Extract the (X, Y) coordinate from the center of the cell holding the provided text.  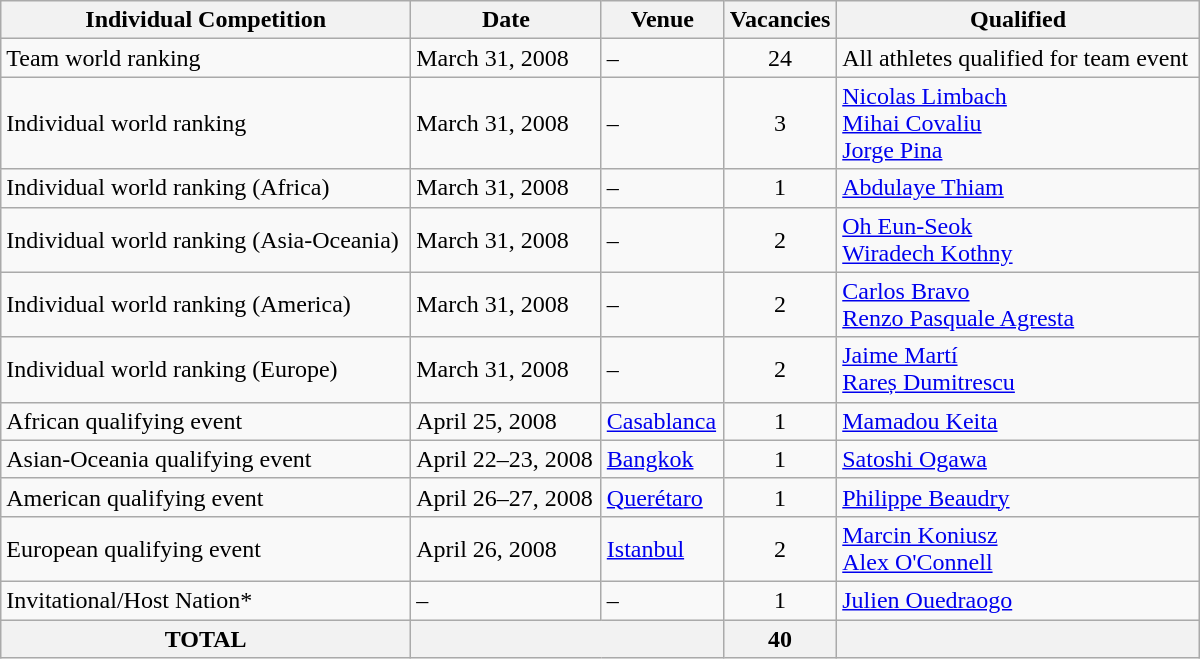
Istanbul (662, 548)
Team world ranking (206, 58)
24 (780, 58)
Carlos Bravo Renzo Pasquale Agresta (1018, 304)
Satoshi Ogawa (1018, 459)
Oh Eun-Seok Wiradech Kothny (1018, 240)
European qualifying event (206, 548)
Date (506, 20)
Individual world ranking (Europe) (206, 370)
Individual world ranking (Asia-Oceania) (206, 240)
Querétaro (662, 497)
Casablanca (662, 421)
Marcin Koniusz Alex O'Connell (1018, 548)
Julien Ouedraogo (1018, 600)
April 22–23, 2008 (506, 459)
TOTAL (206, 639)
Qualified (1018, 20)
Venue (662, 20)
Individual Competition (206, 20)
All athletes qualified for team event (1018, 58)
Bangkok (662, 459)
April 26, 2008 (506, 548)
Philippe Beaudry (1018, 497)
Individual world ranking (America) (206, 304)
Asian-Oceania qualifying event (206, 459)
Abdulaye Thiam (1018, 188)
African qualifying event (206, 421)
3 (780, 123)
Nicolas Limbach Mihai Covaliu Jorge Pina (1018, 123)
Mamadou Keita (1018, 421)
Jaime Martí Rareș Dumitrescu (1018, 370)
April 25, 2008 (506, 421)
Individual world ranking (206, 123)
April 26–27, 2008 (506, 497)
Vacancies (780, 20)
Invitational/Host Nation* (206, 600)
40 (780, 639)
American qualifying event (206, 497)
Individual world ranking (Africa) (206, 188)
